Scan for the cell matching the given text and deliver its (X, Y) coordinate at center. 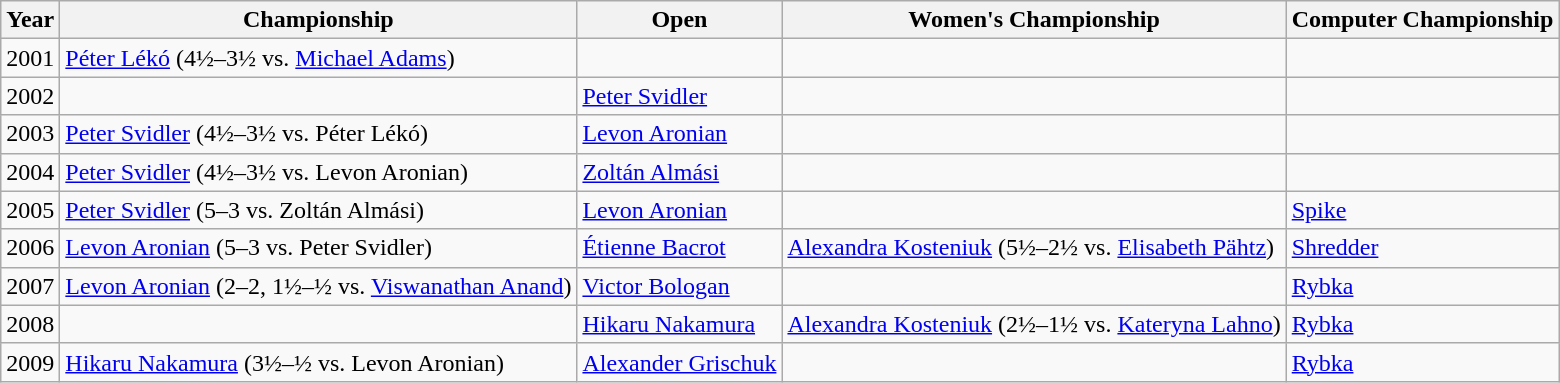
Levon Aronian (2–2, 1½–½ vs. Viswanathan Anand) (318, 286)
Peter Svidler (5–3 vs. Zoltán Almási) (318, 210)
2004 (30, 172)
Year (30, 20)
Peter Svidler (680, 96)
Péter Lékó (4½–3½ vs. Michael Adams) (318, 58)
Peter Svidler (4½–3½ vs. Levon Aronian) (318, 172)
Alexandra Kosteniuk (2½–1½ vs. Kateryna Lahno) (1034, 324)
Computer Championship (1422, 20)
Alexandra Kosteniuk (5½–2½ vs. Elisabeth Pähtz) (1034, 248)
Alexander Grischuk (680, 362)
Women's Championship (1034, 20)
Levon Aronian (5–3 vs. Peter Svidler) (318, 248)
Peter Svidler (4½–3½ vs. Péter Lékó) (318, 134)
2003 (30, 134)
Hikaru Nakamura (680, 324)
Championship (318, 20)
2005 (30, 210)
Shredder (1422, 248)
2001 (30, 58)
Zoltán Almási (680, 172)
Étienne Bacrot (680, 248)
2002 (30, 96)
Victor Bologan (680, 286)
2007 (30, 286)
Open (680, 20)
2006 (30, 248)
Spike (1422, 210)
2008 (30, 324)
Hikaru Nakamura (3½–½ vs. Levon Aronian) (318, 362)
2009 (30, 362)
